Provide the (x, y) coordinate of the cell's center where the given text is located.  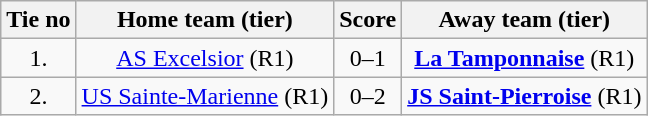
0–2 (368, 96)
Away team (tier) (524, 20)
AS Excelsior (R1) (205, 58)
Home team (tier) (205, 20)
2. (38, 96)
Score (368, 20)
JS Saint-Pierroise (R1) (524, 96)
US Sainte-Marienne (R1) (205, 96)
1. (38, 58)
0–1 (368, 58)
Tie no (38, 20)
La Tamponnaise (R1) (524, 58)
